From the cell containing the given text, extract its center point as [X, Y] coordinate. 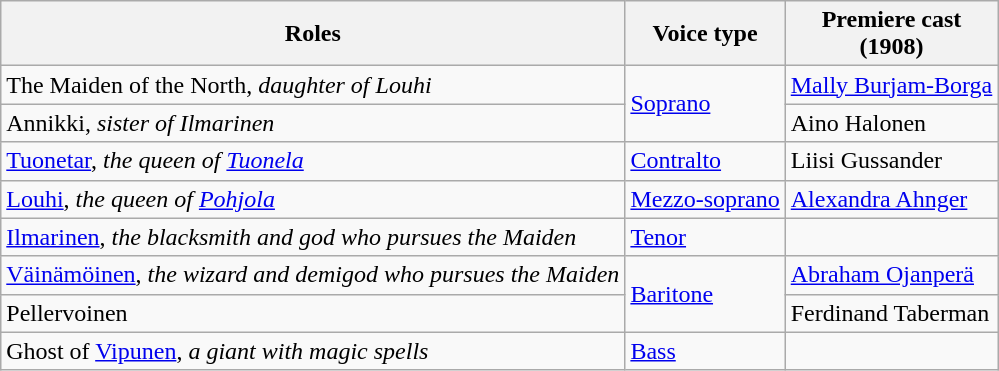
Ferdinand Taberman [892, 313]
Pellervoinen [313, 313]
Contralto [705, 161]
Premiere cast(1908) [892, 34]
Soprano [705, 104]
The Maiden of the North, daughter of Louhi [313, 85]
Ilmarinen, the blacksmith and god who pursues the Maiden [313, 237]
Aino Halonen [892, 123]
Roles [313, 34]
Mezzo-soprano [705, 199]
Baritone [705, 294]
Ghost of Vipunen, a giant with magic spells [313, 351]
Bass [705, 351]
Abraham Ojanperä [892, 275]
Alexandra Ahnger [892, 199]
Liisi Gussander [892, 161]
Annikki, sister of Ilmarinen [313, 123]
Väinämöinen, the wizard and demigod who pursues the Maiden [313, 275]
Tuonetar, the queen of Tuonela [313, 161]
Tenor [705, 237]
Louhi, the queen of Pohjola [313, 199]
Mally Burjam-Borga [892, 85]
Voice type [705, 34]
